Return [X, Y] of the center of cell containing provided text 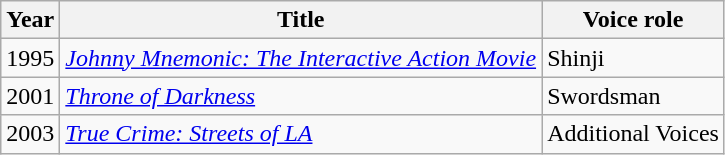
Johnny Mnemonic: The Interactive Action Movie [301, 58]
Throne of Darkness [301, 96]
2003 [30, 134]
Additional Voices [634, 134]
2001 [30, 96]
Title [301, 20]
Year [30, 20]
1995 [30, 58]
Voice role [634, 20]
Shinji [634, 58]
Swordsman [634, 96]
True Crime: Streets of LA [301, 134]
